For the text-containing cell, return its midpoint in (X, Y) coordinate format. 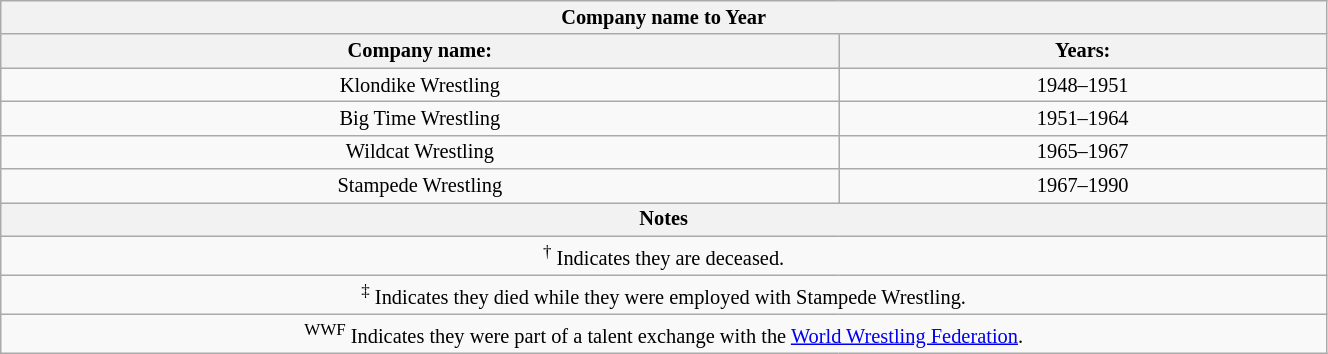
Company name: (420, 51)
1951–1964 (1083, 118)
WWF Indicates they were part of a talent exchange with the World Wrestling Federation. (664, 334)
‡ Indicates they died while they were employed with Stampede Wrestling. (664, 294)
Klondike Wrestling (420, 85)
1967–1990 (1083, 186)
Years: (1083, 51)
Big Time Wrestling (420, 118)
Notes (664, 219)
Wildcat Wrestling (420, 152)
† Indicates they are deceased. (664, 256)
Stampede Wrestling (420, 186)
Company name to Year (664, 17)
1948–1951 (1083, 85)
1965–1967 (1083, 152)
